Search for the cell housing the specified text and yield its [x, y] center coordinate. 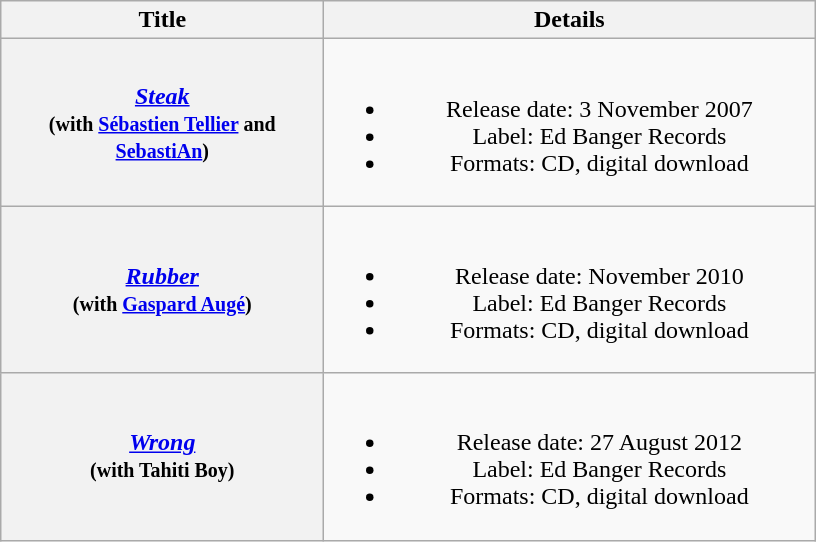
Release date: 27 August 2012Label: Ed Banger RecordsFormats: CD, digital download [570, 456]
Release date: November 2010Label: Ed Banger RecordsFormats: CD, digital download [570, 290]
Wrong(with Tahiti Boy) [162, 456]
Steak(with Sébastien Tellier and SebastiAn) [162, 122]
Release date: 3 November 2007Label: Ed Banger RecordsFormats: CD, digital download [570, 122]
Details [570, 20]
Rubber(with Gaspard Augé) [162, 290]
Title [162, 20]
